Determine the [x, y] coordinate at the center of the cell enclosing the given text.  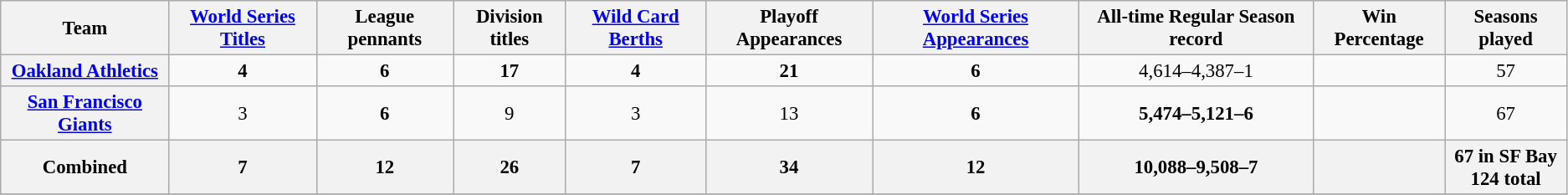
Win Percentage [1379, 28]
Wild Card Berths [636, 28]
Combined [85, 167]
San Francisco Giants [85, 114]
9 [510, 114]
Playoff Appearances [788, 28]
67 [1506, 114]
All-time Regular Season record [1196, 28]
5,474–5,121–6 [1196, 114]
67 in SF Bay124 total [1506, 167]
4,614–4,387–1 [1196, 71]
21 [788, 71]
26 [510, 167]
Seasons played [1506, 28]
Oakland Athletics [85, 71]
34 [788, 167]
10,088–9,508–7 [1196, 167]
World Series Titles [243, 28]
13 [788, 114]
World Series Appearances [976, 28]
57 [1506, 71]
League pennants [385, 28]
Division titles [510, 28]
17 [510, 71]
Team [85, 28]
